Return the (x, y) coordinate for the center point of the cell that contains the specified text.  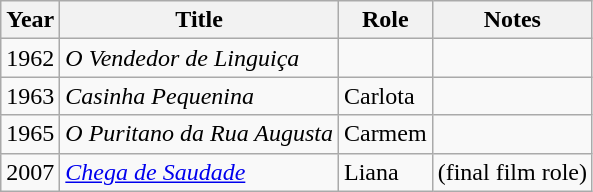
Chega de Saudade (200, 172)
Year (30, 20)
Notes (512, 20)
Role (385, 20)
1965 (30, 134)
(final film role) (512, 172)
Title (200, 20)
Casinha Pequenina (200, 96)
O Vendedor de Linguiça (200, 58)
1963 (30, 96)
Carlota (385, 96)
2007 (30, 172)
Liana (385, 172)
1962 (30, 58)
O Puritano da Rua Augusta (200, 134)
Carmem (385, 134)
